For the text-containing cell, return its midpoint in (X, Y) coordinate format. 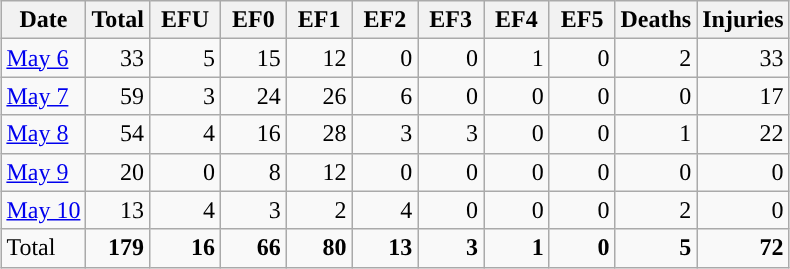
EF5 (582, 20)
May 7 (44, 96)
8 (254, 172)
66 (254, 248)
May 8 (44, 134)
179 (118, 248)
28 (319, 134)
24 (254, 96)
Deaths (656, 20)
6 (385, 96)
EFU (184, 20)
72 (743, 248)
17 (743, 96)
20 (118, 172)
59 (118, 96)
EF3 (451, 20)
EF1 (319, 20)
Injuries (743, 20)
May 9 (44, 172)
15 (254, 58)
80 (319, 248)
EF0 (254, 20)
EF2 (385, 20)
May 10 (44, 210)
May 6 (44, 58)
54 (118, 134)
22 (743, 134)
26 (319, 96)
EF4 (517, 20)
Date (44, 20)
